Detect which cell encompasses the target text, then output its (x, y) center coordinate. 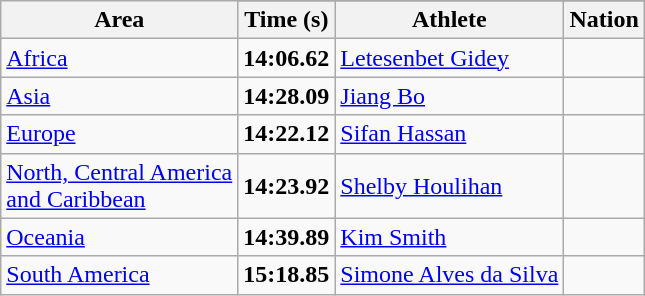
Nation (604, 20)
Jiang Bo (450, 96)
Oceania (120, 237)
Sifan Hassan (450, 134)
Area (120, 20)
North, Central America and Caribbean (120, 186)
14:28.09 (286, 96)
14:06.62 (286, 58)
Time (s) (286, 20)
14:23.92 (286, 186)
Asia (120, 96)
14:39.89 (286, 237)
Kim Smith (450, 237)
Africa (120, 58)
Europe (120, 134)
Athlete (450, 20)
14:22.12 (286, 134)
Shelby Houlihan (450, 186)
15:18.85 (286, 275)
Letesenbet Gidey (450, 58)
Simone Alves da Silva (450, 275)
South America (120, 275)
